Provide the [x, y] coordinate of the cell's center where the given text is located.  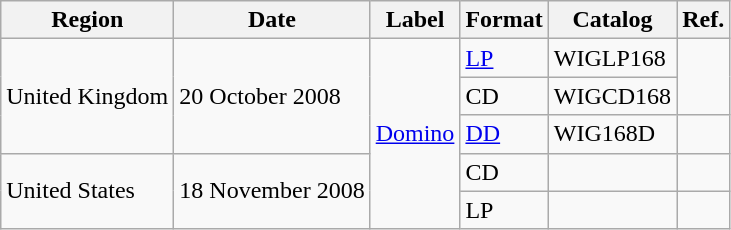
Date [272, 20]
WIGCD168 [612, 96]
20 October 2008 [272, 96]
18 November 2008 [272, 191]
Label [415, 20]
Region [88, 20]
Ref. [704, 20]
Domino [415, 134]
Format [504, 20]
WIG168D [612, 134]
United Kingdom [88, 96]
Catalog [612, 20]
United States [88, 191]
DD [504, 134]
WIGLP168 [612, 58]
